Find where the given text appears and provide that cell's center as [X, Y] coordinate. 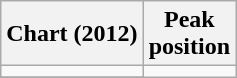
Chart (2012) [72, 34]
Peakposition [189, 34]
